Provide the (X, Y) coordinate of the cell's center where the given text is located.  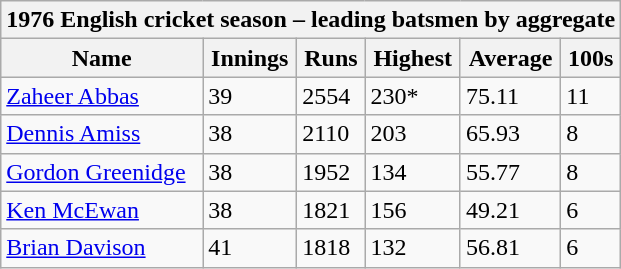
2554 (331, 96)
Brian Davison (102, 248)
Ken McEwan (102, 210)
11 (591, 96)
1976 English cricket season – leading batsmen by aggregate (311, 20)
Runs (331, 58)
Highest (412, 58)
2110 (331, 134)
156 (412, 210)
56.81 (510, 248)
39 (250, 96)
Average (510, 58)
49.21 (510, 210)
1952 (331, 172)
203 (412, 134)
1821 (331, 210)
1818 (331, 248)
Name (102, 58)
Zaheer Abbas (102, 96)
100s (591, 58)
Dennis Amiss (102, 134)
230* (412, 96)
132 (412, 248)
134 (412, 172)
Gordon Greenidge (102, 172)
Innings (250, 58)
55.77 (510, 172)
41 (250, 248)
75.11 (510, 96)
65.93 (510, 134)
